Scan for the cell matching the given text and deliver its (x, y) coordinate at center. 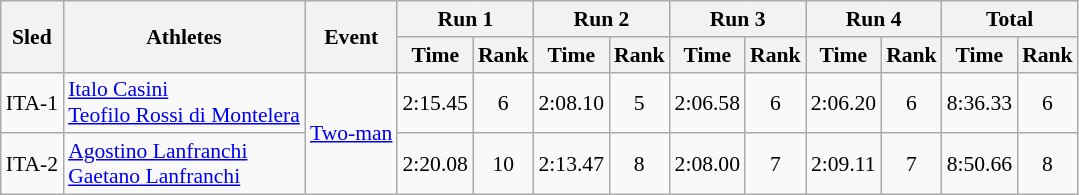
2:08.00 (708, 164)
Italo CasiniTeofilo Rossi di Montelera (184, 102)
2:06.58 (708, 102)
8:50.66 (980, 164)
Athletes (184, 36)
2:08.10 (572, 102)
Run 3 (738, 19)
ITA-1 (32, 102)
Run 4 (874, 19)
Run 1 (465, 19)
Two-man (352, 133)
ITA-2 (32, 164)
Event (352, 36)
8:36.33 (980, 102)
Agostino LanfranchiGaetano Lanfranchi (184, 164)
2:06.20 (844, 102)
2:15.45 (434, 102)
10 (504, 164)
2:09.11 (844, 164)
2:13.47 (572, 164)
Sled (32, 36)
2:20.08 (434, 164)
Run 2 (602, 19)
Total (1010, 19)
5 (640, 102)
